Provide the [X, Y] coordinate of the cell's center where the given text is located.  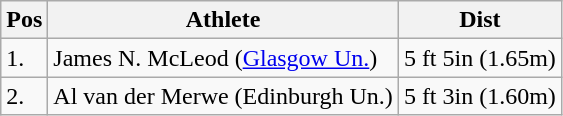
5 ft 5in (1.65m) [480, 58]
Dist [480, 20]
5 ft 3in (1.60m) [480, 96]
Pos [24, 20]
Al van der Merwe (Edinburgh Un.) [224, 96]
2. [24, 96]
1. [24, 58]
Athlete [224, 20]
James N. McLeod (Glasgow Un.) [224, 58]
